Capture the cell that displays the provided text and extract its [x, y] central coordinate. 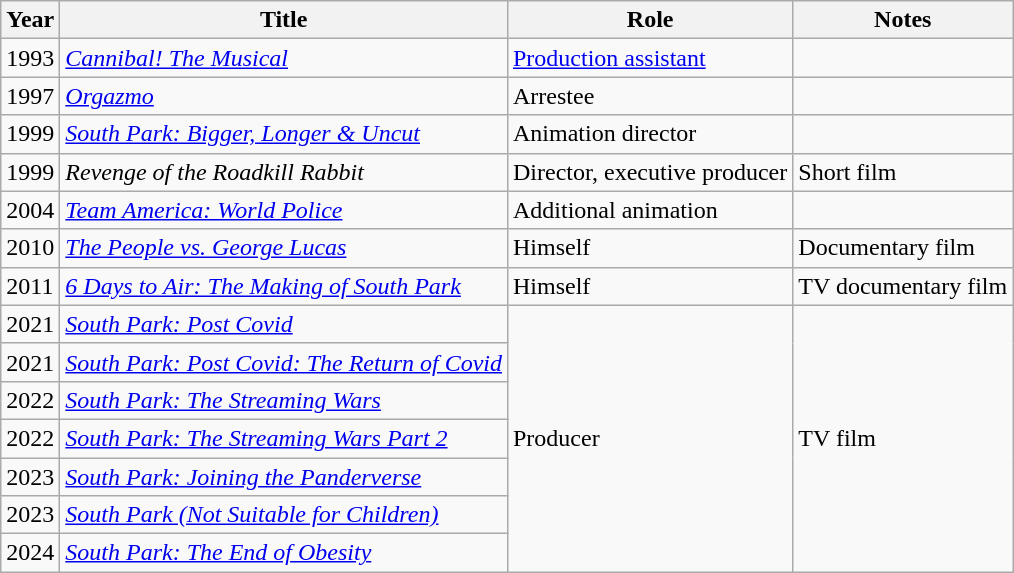
South Park: Bigger, Longer & Uncut [284, 134]
Short film [903, 172]
South Park: The End of Obesity [284, 553]
Role [650, 20]
The People vs. George Lucas [284, 248]
Production assistant [650, 58]
1993 [30, 58]
Animation director [650, 134]
Title [284, 20]
South Park: The Streaming Wars [284, 400]
2011 [30, 286]
Cannibal! The Musical [284, 58]
South Park (Not Suitable for Children) [284, 515]
2010 [30, 248]
Director, executive producer [650, 172]
TV documentary film [903, 286]
Additional animation [650, 210]
Orgazmo [284, 96]
Notes [903, 20]
Year [30, 20]
6 Days to Air: The Making of South Park [284, 286]
2024 [30, 553]
South Park: The Streaming Wars Part 2 [284, 438]
South Park: Post Covid: The Return of Covid [284, 362]
South Park: Joining the Panderverse [284, 477]
1997 [30, 96]
2004 [30, 210]
Arrestee [650, 96]
TV film [903, 438]
Revenge of the Roadkill Rabbit [284, 172]
Documentary film [903, 248]
South Park: Post Covid [284, 324]
Team America: World Police [284, 210]
Producer [650, 438]
